Capture the cell that displays the provided text and extract its (X, Y) central coordinate. 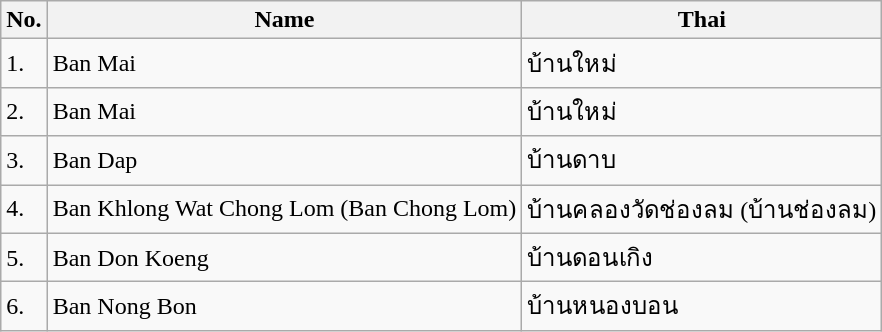
3. (24, 160)
Thai (702, 20)
No. (24, 20)
Name (284, 20)
6. (24, 306)
1. (24, 64)
4. (24, 208)
บ้านดอนเกิง (702, 258)
2. (24, 112)
5. (24, 258)
บ้านคลองวัดช่องลม (บ้านช่องลม) (702, 208)
บ้านหนองบอน (702, 306)
Ban Dap (284, 160)
Ban Khlong Wat Chong Lom (Ban Chong Lom) (284, 208)
Ban Don Koeng (284, 258)
Ban Nong Bon (284, 306)
บ้านดาบ (702, 160)
